Locate the cell with the specified text and output its [X, Y] center coordinate. 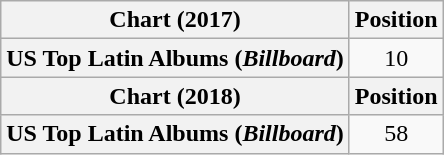
Chart (2017) [176, 20]
10 [396, 58]
58 [396, 134]
Chart (2018) [176, 96]
